Determine the [x, y] coordinate at the center of the cell enclosing the given text.  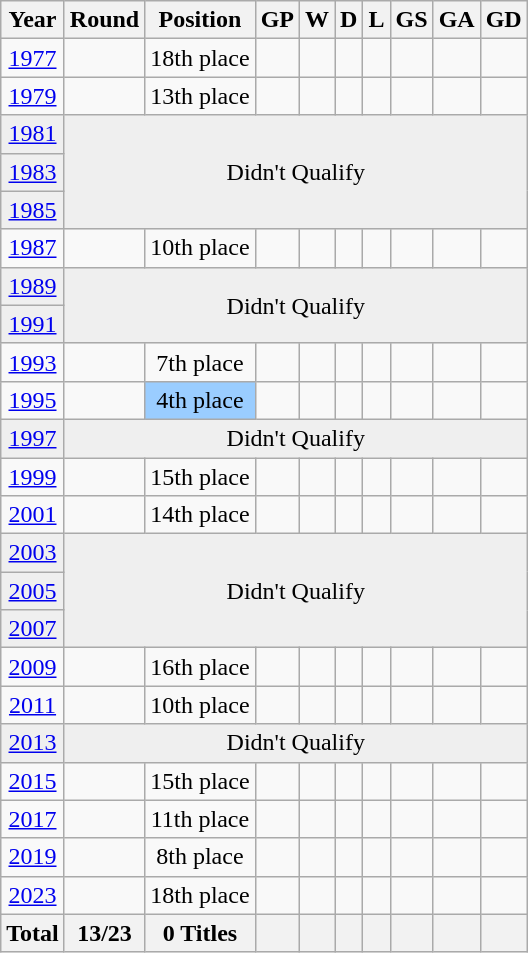
0 Titles [200, 933]
2009 [33, 667]
GP [277, 20]
2007 [33, 629]
2001 [33, 515]
D [349, 20]
1997 [33, 438]
Position [200, 20]
1995 [33, 400]
Round [104, 20]
1977 [33, 58]
1981 [33, 134]
16th place [200, 667]
2019 [33, 857]
13/23 [104, 933]
Total [33, 933]
14th place [200, 515]
2017 [33, 819]
GA [456, 20]
1987 [33, 248]
2015 [33, 781]
1993 [33, 362]
1979 [33, 96]
W [316, 20]
4th place [200, 400]
2003 [33, 553]
GD [504, 20]
2005 [33, 591]
1985 [33, 210]
2023 [33, 895]
1991 [33, 324]
1999 [33, 477]
11th place [200, 819]
8th place [200, 857]
2013 [33, 743]
1983 [33, 172]
GS [412, 20]
13th place [200, 96]
2011 [33, 705]
7th place [200, 362]
1989 [33, 286]
Year [33, 20]
L [376, 20]
